Find where the given text appears and provide that cell's center as (x, y) coordinate. 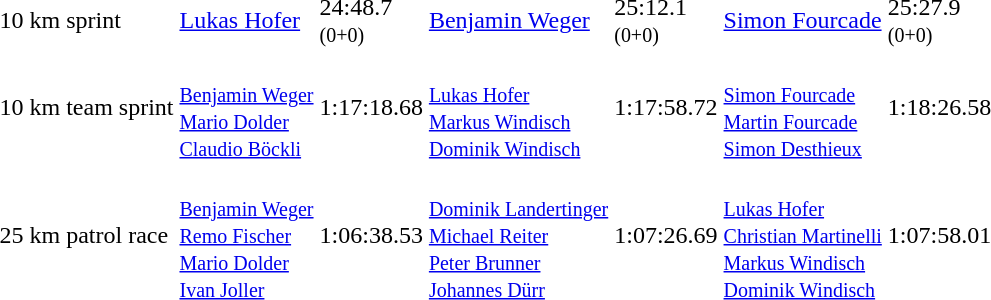
Lukas HoferMarkus WindischDominik Windisch (518, 108)
1:17:18.68 (371, 108)
1:17:58.72 (666, 108)
Benjamin WegerMario DolderClaudio Böckli (246, 108)
Simon FourcadeMartin FourcadeSimon Desthieux (802, 108)
